Determine the [X, Y] coordinate at the center of the cell enclosing the given text.  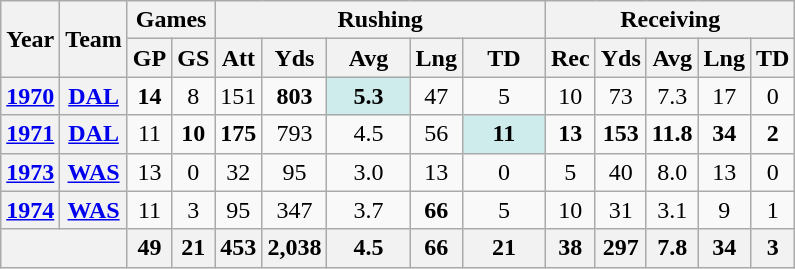
1970 [30, 96]
3.1 [672, 210]
347 [294, 210]
38 [570, 248]
175 [238, 134]
49 [149, 248]
32 [238, 172]
297 [620, 248]
9 [724, 210]
8.0 [672, 172]
14 [149, 96]
2,038 [294, 248]
Games [170, 20]
8 [194, 96]
1971 [30, 134]
5.3 [368, 96]
Year [30, 39]
3.7 [368, 210]
Rec [570, 58]
56 [436, 134]
31 [620, 210]
1 [772, 210]
7.8 [672, 248]
Rushing [380, 20]
Receiving [670, 20]
7.3 [672, 96]
40 [620, 172]
11.8 [672, 134]
793 [294, 134]
1974 [30, 210]
453 [238, 248]
73 [620, 96]
GP [149, 58]
2 [772, 134]
17 [724, 96]
47 [436, 96]
3.0 [368, 172]
151 [238, 96]
1973 [30, 172]
803 [294, 96]
Att [238, 58]
153 [620, 134]
GS [194, 58]
Team [94, 39]
